Capture the cell that displays the provided text and extract its [x, y] central coordinate. 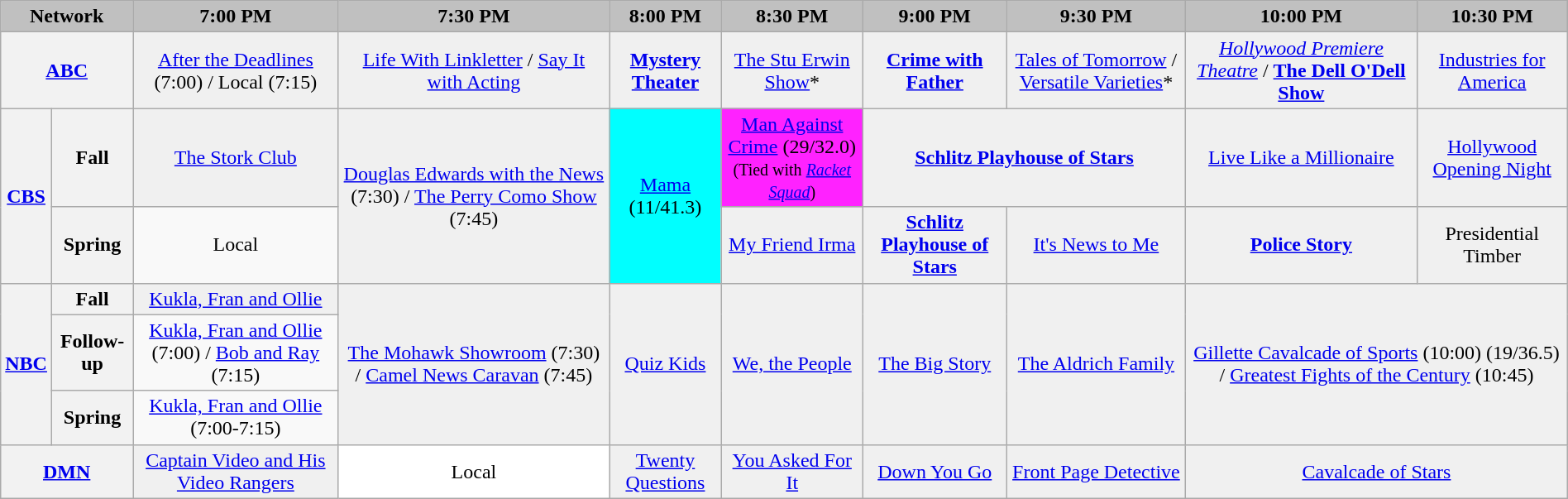
Twenty Questions [665, 472]
7:00 PM [236, 17]
Follow-up [92, 353]
Mystery Theater [665, 70]
Down You Go [935, 472]
We, the People [792, 364]
9:00 PM [935, 17]
Front Page Detective [1096, 472]
Douglas Edwards with the News (7:30) / The Perry Como Show (7:45) [474, 195]
The Stork Club [236, 157]
Life With Linkletter / Say It with Acting [474, 70]
9:30 PM [1096, 17]
Captain Video and His Video Rangers [236, 472]
After the Deadlines (7:00) / Local (7:15) [236, 70]
Kukla, Fran and Ollie (7:00-7:15) [236, 417]
Kukla, Fran and Ollie (7:00) / Bob and Ray (7:15) [236, 353]
NBC [26, 364]
It's News to Me [1096, 245]
10:30 PM [1492, 17]
Cavalcade of Stars [1377, 472]
Hollywood Opening Night [1492, 157]
Man Against Crime (29/32.0)(Tied with Racket Squad) [792, 157]
My Friend Irma [792, 245]
CBS [26, 195]
Kukla, Fran and Ollie [236, 299]
The Aldrich Family [1096, 364]
Network [67, 17]
Gillette Cavalcade of Sports (10:00) (19/36.5) / Greatest Fights of the Century (10:45) [1377, 364]
DMN [67, 472]
The Stu Erwin Show* [792, 70]
The Mohawk Showroom (7:30) / Camel News Caravan (7:45) [474, 364]
10:00 PM [1302, 17]
Industries for America [1492, 70]
Mama (11/41.3) [665, 195]
Police Story [1302, 245]
The Big Story [935, 364]
Hollywood Premiere Theatre / The Dell O'Dell Show [1302, 70]
Presidential Timber [1492, 245]
7:30 PM [474, 17]
8:30 PM [792, 17]
Tales of Tomorrow / Versatile Varieties* [1096, 70]
ABC [67, 70]
Live Like a Millionaire [1302, 157]
Quiz Kids [665, 364]
Crime with Father [935, 70]
You Asked For It [792, 472]
8:00 PM [665, 17]
